Output the [x, y] coordinate of the center of the cell containing the given text.  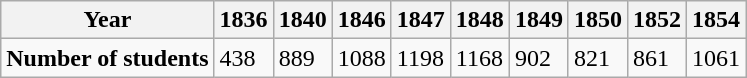
1848 [480, 20]
1088 [362, 58]
1854 [716, 20]
Number of students [108, 58]
438 [244, 58]
1850 [598, 20]
861 [656, 58]
1852 [656, 20]
821 [598, 58]
1061 [716, 58]
1198 [420, 58]
1168 [480, 58]
1849 [538, 20]
1846 [362, 20]
902 [538, 58]
1836 [244, 20]
1847 [420, 20]
1840 [302, 20]
Year [108, 20]
889 [302, 58]
